From the cell containing the given text, extract its center point as (X, Y) coordinate. 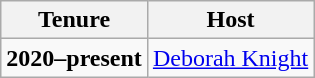
Host (230, 20)
Deborah Knight (230, 58)
2020–present (74, 58)
Tenure (74, 20)
